Return (X, Y) of the center of cell containing provided text 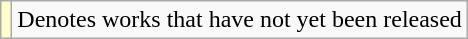
Denotes works that have not yet been released (240, 20)
